Identify which cell holds the provided text, then report its (X, Y) central coordinate. 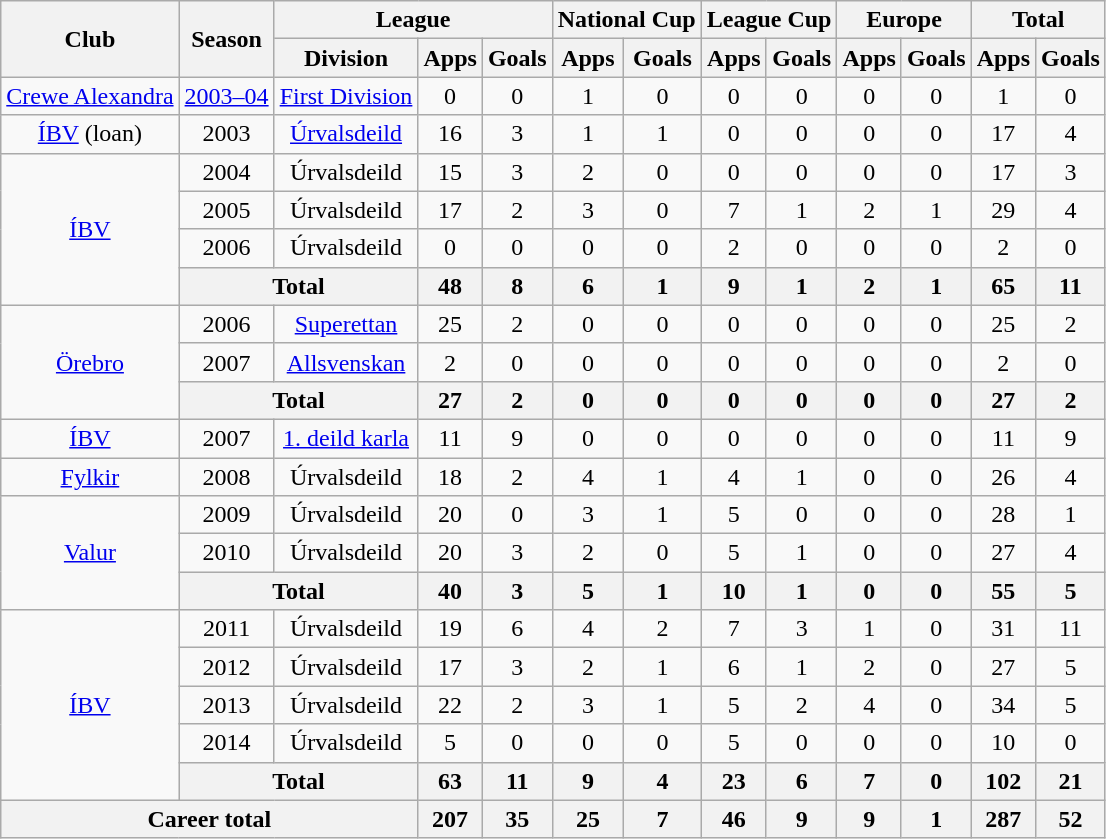
63 (450, 781)
2003–04 (226, 96)
287 (1003, 819)
Division (346, 58)
28 (1003, 515)
8 (517, 286)
102 (1003, 781)
ÍBV (loan) (90, 134)
52 (1071, 819)
31 (1003, 629)
29 (1003, 210)
34 (1003, 705)
Valur (90, 553)
League Cup (769, 20)
2012 (226, 667)
2010 (226, 553)
2008 (226, 477)
Örebro (90, 362)
40 (450, 591)
15 (450, 172)
1. deild karla (346, 438)
46 (734, 819)
65 (1003, 286)
2005 (226, 210)
2014 (226, 743)
207 (450, 819)
2004 (226, 172)
Fylkir (90, 477)
Crewe Alexandra (90, 96)
23 (734, 781)
22 (450, 705)
2009 (226, 515)
26 (1003, 477)
Allsvenskan (346, 362)
First Division (346, 96)
19 (450, 629)
2011 (226, 629)
35 (517, 819)
Season (226, 39)
2013 (226, 705)
16 (450, 134)
Club (90, 39)
55 (1003, 591)
Superettan (346, 324)
48 (450, 286)
Europe (904, 20)
21 (1071, 781)
Career total (210, 819)
League (413, 20)
2003 (226, 134)
18 (450, 477)
National Cup (626, 20)
